Return [X, Y] of the center of cell containing provided text 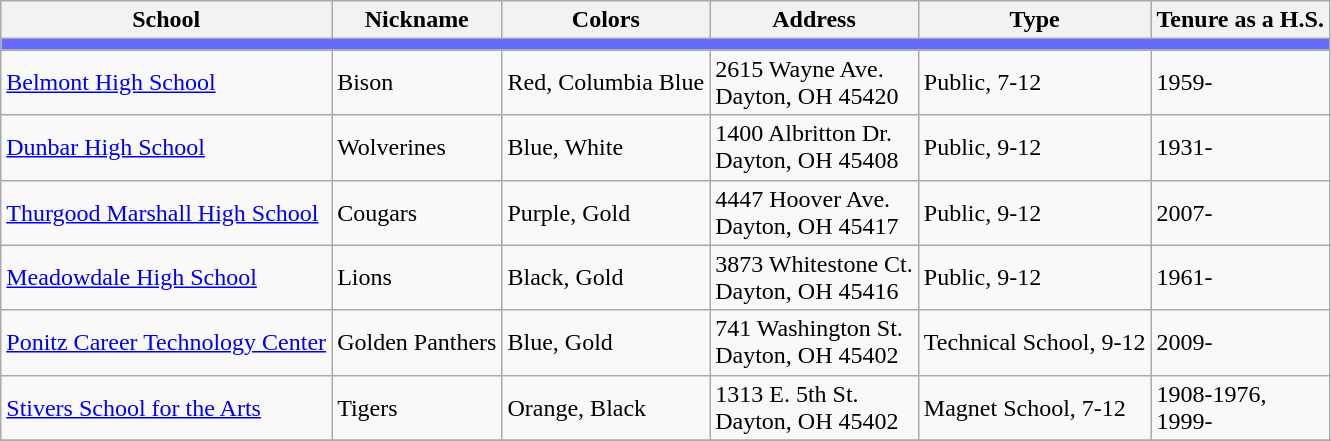
Address [814, 20]
Bison [417, 82]
Belmont High School [166, 82]
741 Washington St.Dayton, OH 45402 [814, 342]
Colors [606, 20]
Tenure as a H.S. [1240, 20]
4447 Hoover Ave.Dayton, OH 45417 [814, 212]
School [166, 20]
Ponitz Career Technology Center [166, 342]
1959- [1240, 82]
Dunbar High School [166, 148]
2615 Wayne Ave.Dayton, OH 45420 [814, 82]
Black, Gold [606, 278]
Red, Columbia Blue [606, 82]
Thurgood Marshall High School [166, 212]
Orange, Black [606, 408]
1313 E. 5th St.Dayton, OH 45402 [814, 408]
Type [1034, 20]
1931- [1240, 148]
Blue, Gold [606, 342]
2007- [1240, 212]
Meadowdale High School [166, 278]
Public, 7-12 [1034, 82]
Nickname [417, 20]
Tigers [417, 408]
Wolverines [417, 148]
Stivers School for the Arts [166, 408]
Golden Panthers [417, 342]
Magnet School, 7-12 [1034, 408]
2009- [1240, 342]
Technical School, 9-12 [1034, 342]
3873 Whitestone Ct.Dayton, OH 45416 [814, 278]
Purple, Gold [606, 212]
1908-1976,1999- [1240, 408]
Lions [417, 278]
Cougars [417, 212]
1400 Albritton Dr.Dayton, OH 45408 [814, 148]
1961- [1240, 278]
Blue, White [606, 148]
